Determine the [x, y] coordinate at the center of the cell enclosing the given text.  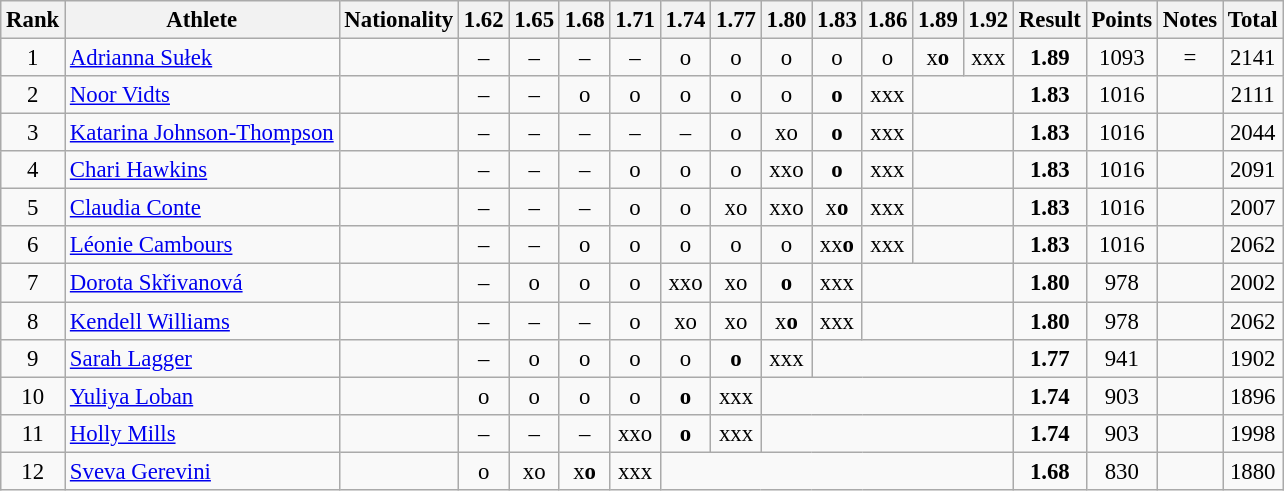
= [1190, 58]
1093 [1122, 58]
Claudia Conte [202, 208]
2111 [1253, 95]
Léonie Cambours [202, 245]
11 [33, 433]
Notes [1190, 20]
2 [33, 95]
9 [33, 358]
Yuliya Loban [202, 396]
1880 [1253, 471]
12 [33, 471]
Athlete [202, 20]
Katarina Johnson-Thompson [202, 133]
2091 [1253, 170]
2141 [1253, 58]
Noor Vidts [202, 95]
5 [33, 208]
Chari Hawkins [202, 170]
6 [33, 245]
Kendell Williams [202, 321]
830 [1122, 471]
1.62 [483, 20]
3 [33, 133]
Rank [33, 20]
8 [33, 321]
2007 [1253, 208]
1.65 [534, 20]
Dorota Skřivanová [202, 283]
1 [33, 58]
2044 [1253, 133]
Result [1050, 20]
10 [33, 396]
Nationality [398, 20]
1998 [1253, 433]
941 [1122, 358]
1.86 [887, 20]
4 [33, 170]
Holly Mills [202, 433]
Sveva Gerevini [202, 471]
7 [33, 283]
Adrianna Sułek [202, 58]
Points [1122, 20]
Total [1253, 20]
1896 [1253, 396]
1.92 [988, 20]
Sarah Lagger [202, 358]
2002 [1253, 283]
1902 [1253, 358]
1.71 [635, 20]
